Locate the cell with the specified text and output its [x, y] center coordinate. 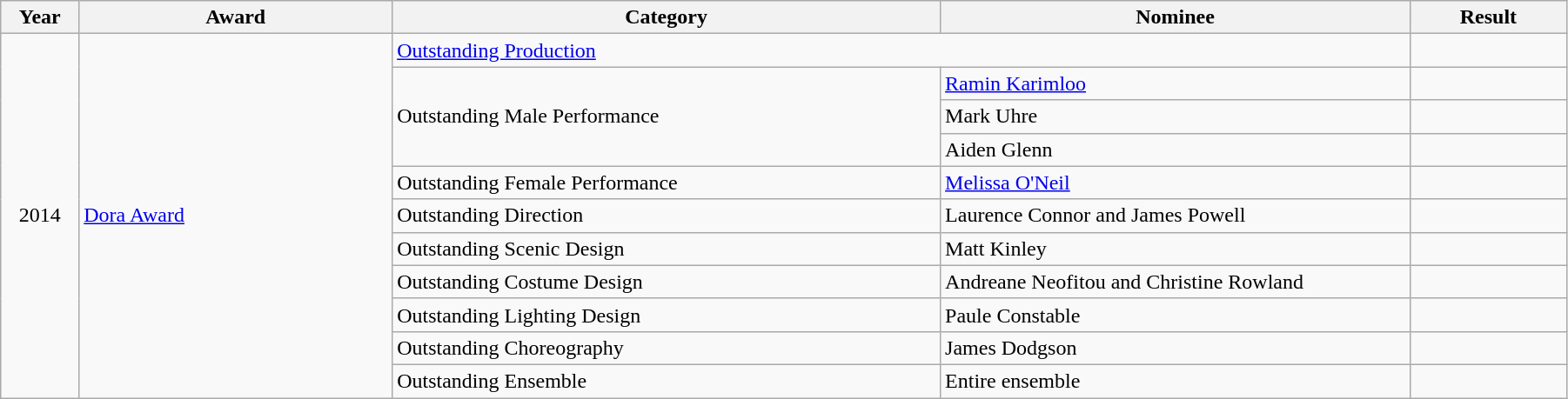
Melissa O'Neil [1176, 183]
James Dodgson [1176, 348]
Outstanding Male Performance [667, 116]
Outstanding Female Performance [667, 183]
Andreane Neofitou and Christine Rowland [1176, 282]
Outstanding Scenic Design [667, 249]
Outstanding Lighting Design [667, 315]
2014 [40, 216]
Matt Kinley [1176, 249]
Outstanding Choreography [667, 348]
Award [236, 17]
Ramin Karimloo [1176, 83]
Aiden Glenn [1176, 150]
Paule Constable [1176, 315]
Outstanding Ensemble [667, 381]
Category [667, 17]
Year [40, 17]
Laurence Connor and James Powell [1176, 216]
Result [1488, 17]
Outstanding Direction [667, 216]
Mark Uhre [1176, 116]
Outstanding Costume Design [667, 282]
Outstanding Production [901, 50]
Dora Award [236, 216]
Nominee [1176, 17]
Entire ensemble [1176, 381]
